Extract the [X, Y] coordinate from the center of the cell holding the provided text.  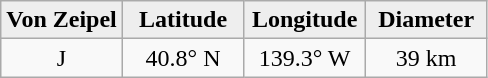
Longitude [305, 20]
Latitude [183, 20]
Diameter [426, 20]
40.8° N [183, 58]
39 km [426, 58]
Von Zeipel [62, 20]
J [62, 58]
139.3° W [305, 58]
